Provide the (x, y) coordinate of the cell's center where the given text is located.  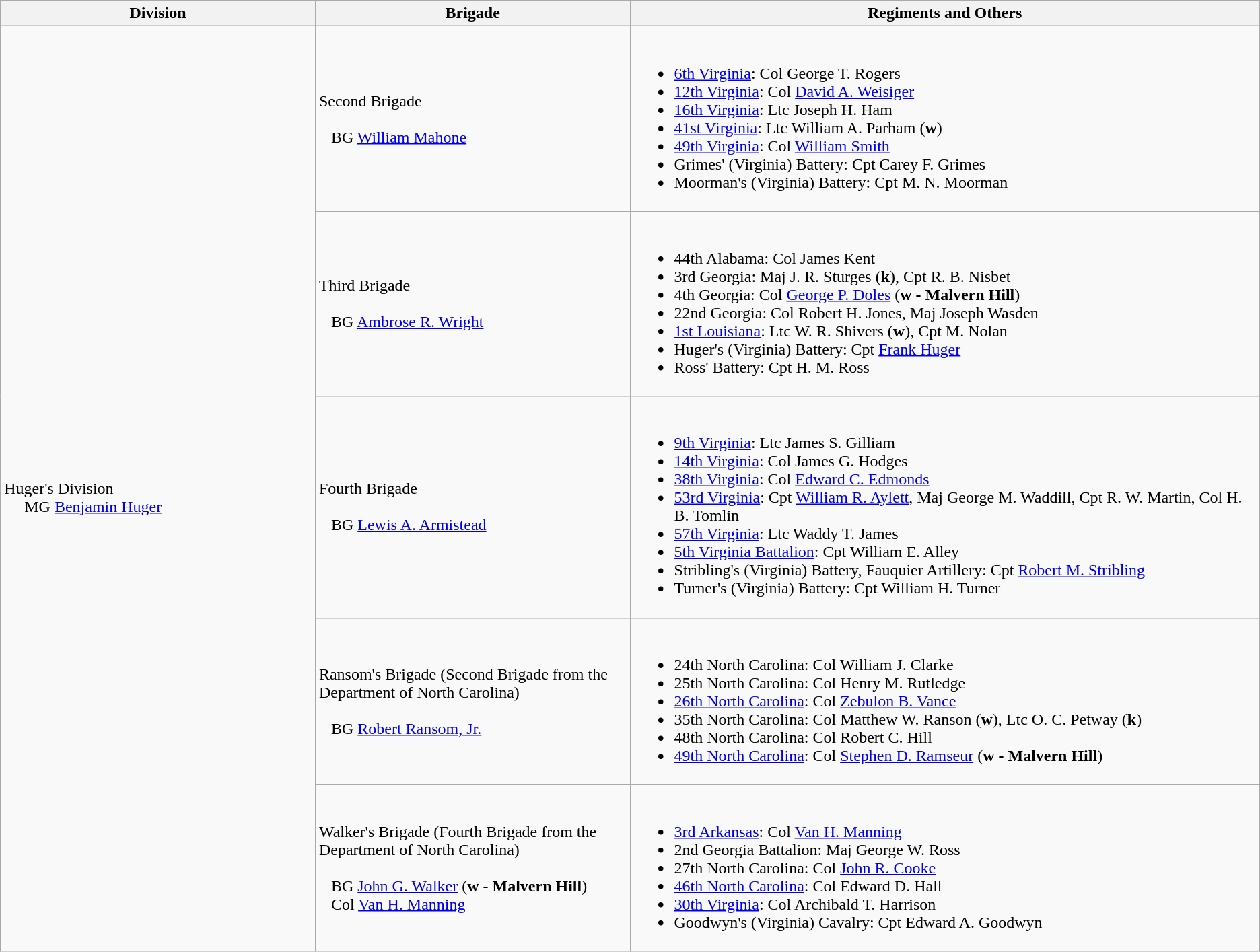
Ransom's Brigade (Second Brigade from the Department of North Carolina) BG Robert Ransom, Jr. (473, 701)
Second Brigade BG William Mahone (473, 118)
Regiments and Others (945, 13)
Brigade (473, 13)
Fourth Brigade BG Lewis A. Armistead (473, 507)
Walker's Brigade (Fourth Brigade from the Department of North Carolina) BG John G. Walker (w - Malvern Hill) Col Van H. Manning (473, 868)
Huger's Division MG Benjamin Huger (158, 488)
Third Brigade BG Ambrose R. Wright (473, 304)
Division (158, 13)
